Provide the [X, Y] coordinate of the cell's center where the given text is located.  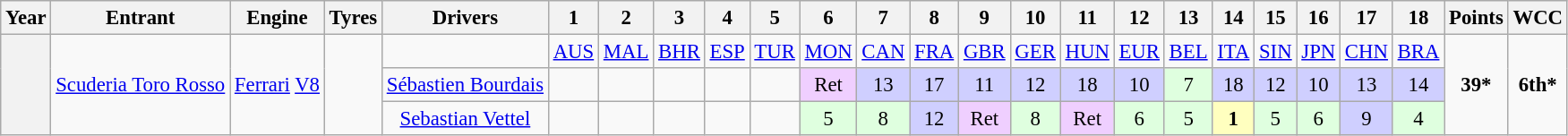
CAN [883, 52]
BEL [1188, 52]
BHR [679, 52]
Year [26, 18]
GBR [985, 52]
GER [1035, 52]
MON [828, 52]
JPN [1318, 52]
Drivers [465, 18]
CHN [1367, 52]
Sebastian Vettel [465, 119]
15 [1275, 18]
2 [627, 18]
Ferrari V8 [278, 86]
3 [679, 18]
MAL [627, 52]
SIN [1275, 52]
WCC [1538, 18]
FRA [935, 52]
Tyres [353, 18]
AUS [573, 52]
HUN [1087, 52]
EUR [1139, 52]
6th* [1538, 86]
16 [1318, 18]
TUR [775, 52]
39* [1476, 86]
Scuderia Toro Rosso [141, 86]
Sébastien Bourdais [465, 85]
ITA [1234, 52]
ESP [727, 52]
Entrant [141, 18]
Engine [278, 18]
BRA [1418, 52]
Points [1476, 18]
